Return the (X, Y) coordinate for the center point of the cell that contains the specified text.  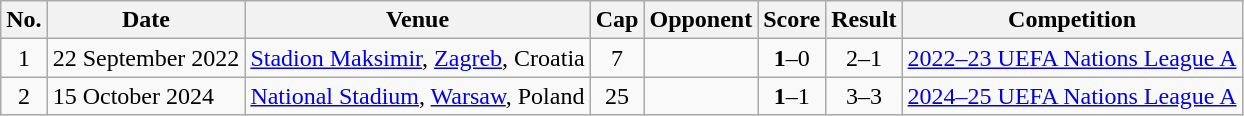
1–1 (792, 96)
Result (864, 20)
15 October 2024 (146, 96)
Stadion Maksimir, Zagreb, Croatia (418, 58)
No. (24, 20)
25 (617, 96)
1–0 (792, 58)
2022–23 UEFA Nations League A (1072, 58)
2 (24, 96)
3–3 (864, 96)
Venue (418, 20)
2024–25 UEFA Nations League A (1072, 96)
7 (617, 58)
Opponent (701, 20)
National Stadium, Warsaw, Poland (418, 96)
2–1 (864, 58)
22 September 2022 (146, 58)
1 (24, 58)
Cap (617, 20)
Score (792, 20)
Date (146, 20)
Competition (1072, 20)
